For the text-containing cell, return its midpoint in (X, Y) coordinate format. 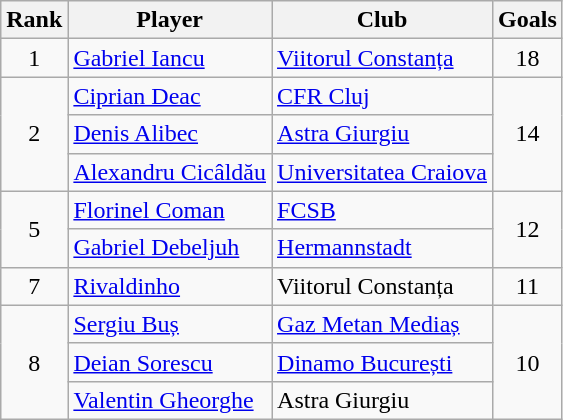
10 (528, 362)
Dinamo București (382, 362)
Denis Alibec (170, 134)
Gabriel Iancu (170, 58)
12 (528, 229)
Club (382, 20)
2 (34, 134)
14 (528, 134)
18 (528, 58)
1 (34, 58)
8 (34, 362)
Player (170, 20)
7 (34, 286)
Rivaldinho (170, 286)
Rank (34, 20)
CFR Cluj (382, 96)
11 (528, 286)
Alexandru Cicâldău (170, 172)
5 (34, 229)
Universitatea Craiova (382, 172)
Florinel Coman (170, 210)
Ciprian Deac (170, 96)
Hermannstadt (382, 248)
Sergiu Buș (170, 324)
Goals (528, 20)
Gabriel Debeljuh (170, 248)
FCSB (382, 210)
Valentin Gheorghe (170, 400)
Gaz Metan Mediaș (382, 324)
Deian Sorescu (170, 362)
